Identify which cell holds the provided text, then report its (X, Y) central coordinate. 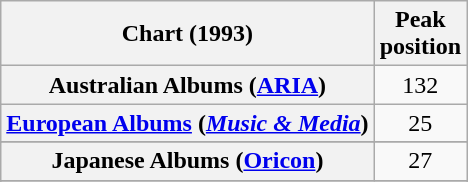
Peakposition (420, 34)
Australian Albums (ARIA) (188, 85)
Japanese Albums (Oricon) (188, 161)
European Albums (Music & Media) (188, 123)
27 (420, 161)
132 (420, 85)
25 (420, 123)
Chart (1993) (188, 34)
